Detect which cell encompasses the target text, then output its (X, Y) center coordinate. 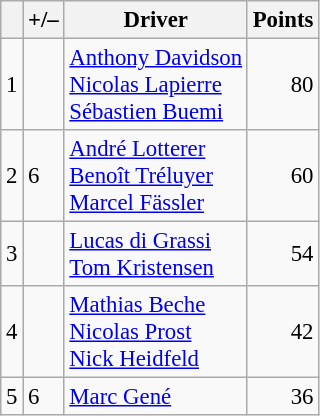
Points (282, 20)
Mathias Beche Nicolas Prost Nick Heidfeld (156, 332)
André Lotterer Benoît Tréluyer Marcel Fässler (156, 176)
5 (12, 397)
Driver (156, 20)
4 (12, 332)
Marc Gené (156, 397)
54 (282, 254)
2 (12, 176)
1 (12, 85)
+/– (44, 20)
Anthony Davidson Nicolas Lapierre Sébastien Buemi (156, 85)
80 (282, 85)
42 (282, 332)
60 (282, 176)
Lucas di Grassi Tom Kristensen (156, 254)
36 (282, 397)
3 (12, 254)
